Scan for the cell matching the given text and deliver its [X, Y] coordinate at center. 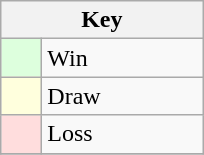
Key [102, 20]
Loss [122, 134]
Win [122, 58]
Draw [122, 96]
